Extract the (X, Y) coordinate from the center of the cell holding the provided text.  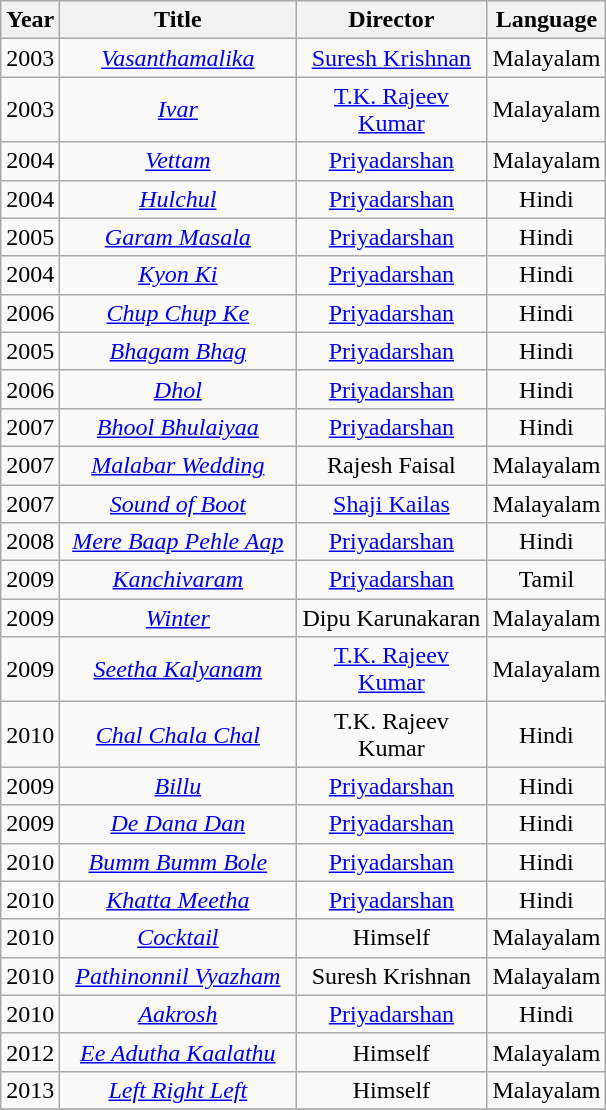
Dhol (178, 389)
Kanchivaram (178, 580)
Ivar (178, 110)
Aakrosh (178, 1014)
Rajesh Faisal (392, 465)
Cocktail (178, 938)
Bhool Bhulaiyaa (178, 427)
2013 (30, 1090)
Director (392, 20)
Bumm Bumm Bole (178, 862)
Winter (178, 618)
Kyon Ki (178, 275)
2012 (30, 1052)
Dipu Karunakaran (392, 618)
Chal Chala Chal (178, 734)
Hulchul (178, 199)
Garam Masala (178, 237)
Tamil (546, 580)
Sound of Boot (178, 503)
Vasanthamalika (178, 58)
Title (178, 20)
Ee Adutha Kaalathu (178, 1052)
Pathinonnil Vyazham (178, 976)
Year (30, 20)
Bhagam Bhag (178, 351)
De Dana Dan (178, 824)
Language (546, 20)
Shaji Kailas (392, 503)
Vettam (178, 161)
Chup Chup Ke (178, 313)
Billu (178, 786)
Malabar Wedding (178, 465)
2008 (30, 542)
Seetha Kalyanam (178, 670)
Mere Baap Pehle Aap (178, 542)
Left Right Left (178, 1090)
Khatta Meetha (178, 900)
